Determine the (x, y) coordinate at the center of the cell enclosing the given text.  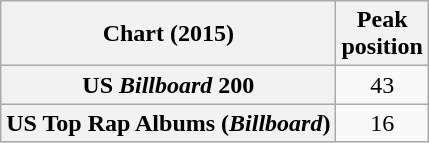
16 (382, 123)
Peak position (382, 34)
Chart (2015) (168, 34)
US Billboard 200 (168, 85)
43 (382, 85)
US Top Rap Albums (Billboard) (168, 123)
